Search for the cell housing the specified text and yield its (X, Y) center coordinate. 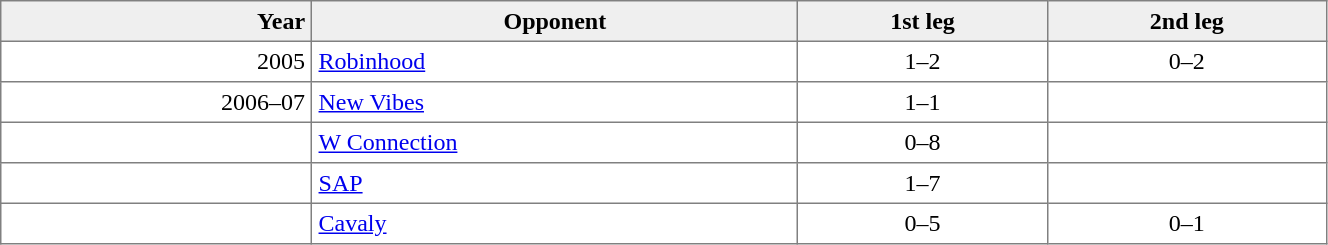
Year (156, 21)
1st leg (922, 21)
New Vibes (555, 102)
SAP (555, 183)
Cavaly (555, 223)
1–7 (922, 183)
1–2 (922, 61)
2005 (156, 61)
2nd leg (1186, 21)
Robinhood (555, 61)
Opponent (555, 21)
0–1 (1186, 223)
2006–07 (156, 102)
0–8 (922, 142)
0–2 (1186, 61)
1–1 (922, 102)
W Connection (555, 142)
0–5 (922, 223)
